Detect which cell encompasses the target text, then output its (X, Y) center coordinate. 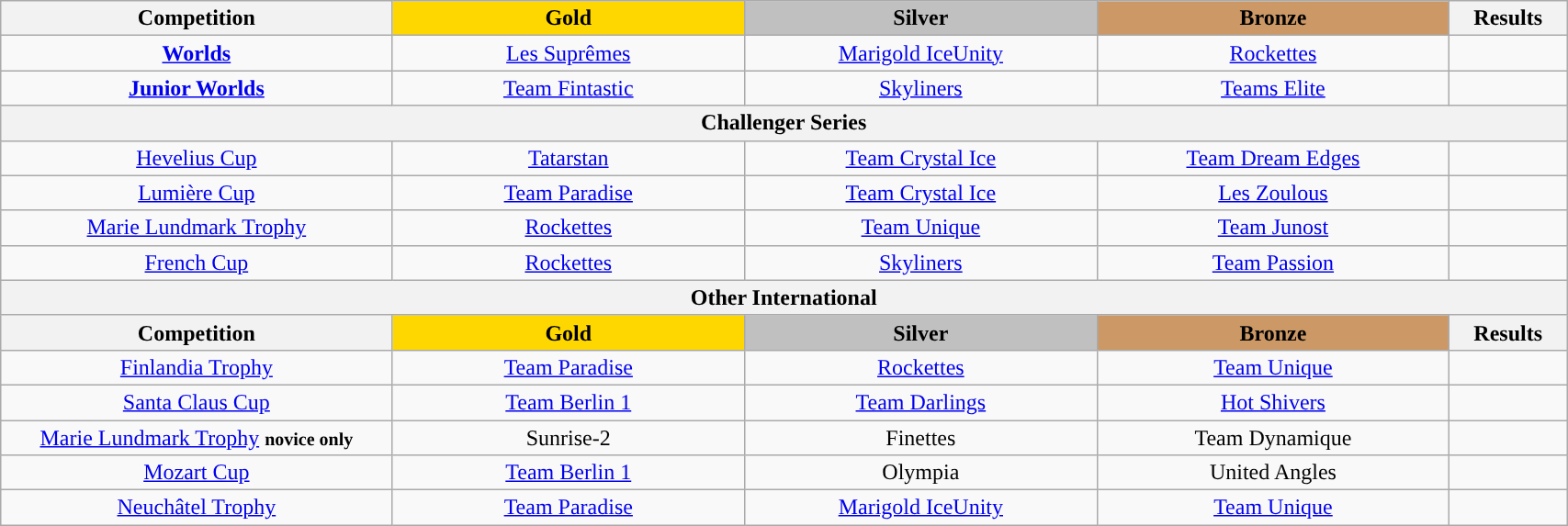
United Angles (1273, 473)
Team Passion (1273, 263)
Hevelius Cup (197, 158)
Marie Lundmark Trophy (197, 228)
Finettes (921, 438)
Team Junost (1273, 228)
Team Fintastic (569, 88)
Olympia (921, 473)
Teams Elite (1273, 88)
French Cup (197, 263)
Team Dynamique (1273, 438)
Worlds (197, 53)
Santa Claus Cup (197, 402)
Sunrise-2 (569, 438)
Hot Shivers (1273, 402)
Les Suprêmes (569, 53)
Junior Worlds (197, 88)
Challenger Series (784, 123)
Marie Lundmark Trophy novice only (197, 438)
Mozart Cup (197, 473)
Les Zoulous (1273, 193)
Finlandia Trophy (197, 367)
Tatarstan (569, 158)
Other International (784, 297)
Lumière Cup (197, 193)
Team Darlings (921, 402)
Neuchâtel Trophy (197, 508)
Team Dream Edges (1273, 158)
